Extract the (x, y) coordinate from the center of the cell holding the provided text.  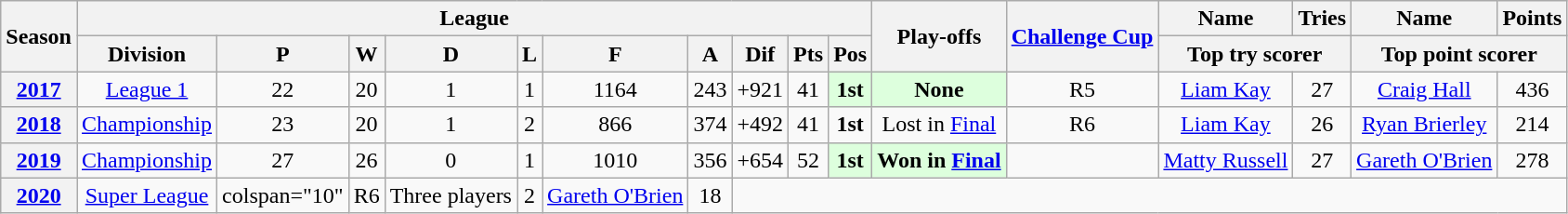
Super League (147, 195)
214 (1533, 125)
2017 (39, 89)
League (474, 19)
L (529, 54)
Matty Russell (1226, 160)
None (939, 89)
1010 (615, 160)
52 (808, 160)
Top point scorer (1459, 54)
866 (615, 125)
356 (710, 160)
22 (283, 89)
P (283, 54)
278 (1533, 160)
23 (283, 125)
W (366, 54)
F (615, 54)
2018 (39, 125)
League 1 (147, 89)
Division (147, 54)
Pts (808, 54)
18 (710, 195)
2020 (39, 195)
colspan="10" (283, 195)
1164 (615, 89)
Ryan Brierley (1425, 125)
+921 (760, 89)
2019 (39, 160)
+654 (760, 160)
Three players (451, 195)
Won in Final (939, 160)
Play-offs (939, 36)
Dif (760, 54)
243 (710, 89)
0 (451, 160)
Pos (851, 54)
Lost in Final (939, 125)
Craig Hall (1425, 89)
436 (1533, 89)
Challenge Cup (1082, 36)
D (451, 54)
Season (39, 36)
Points (1533, 19)
Tries (1323, 19)
+492 (760, 125)
R5 (1082, 89)
374 (710, 125)
A (710, 54)
Top try scorer (1255, 54)
